Identify which cell holds the provided text, then report its (x, y) central coordinate. 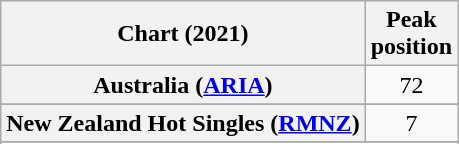
72 (411, 85)
Australia (ARIA) (183, 85)
7 (411, 123)
Chart (2021) (183, 34)
Peakposition (411, 34)
New Zealand Hot Singles (RMNZ) (183, 123)
